Identify which cell holds the provided text, then report its (x, y) central coordinate. 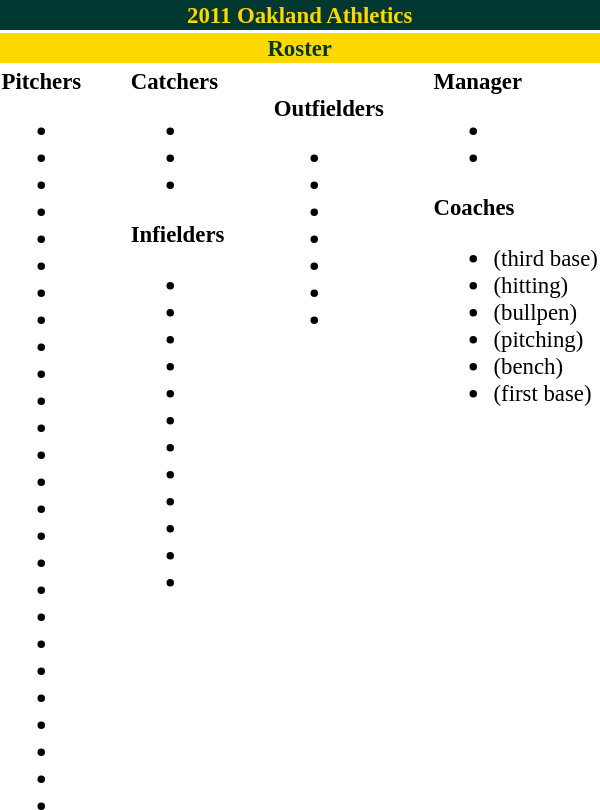
2011 Oakland Athletics (300, 15)
Roster (300, 48)
